For the text-containing cell, return its midpoint in (x, y) coordinate format. 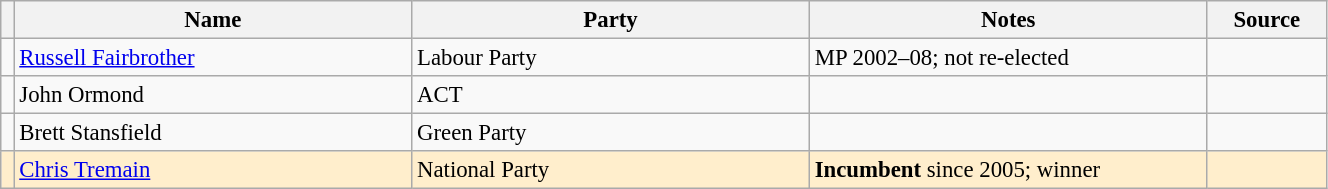
Labour Party (611, 58)
ACT (611, 95)
John Ormond (213, 95)
Name (213, 20)
Incumbent since 2005; winner (1008, 170)
National Party (611, 170)
Green Party (611, 133)
Brett Stansfield (213, 133)
Notes (1008, 20)
Source (1266, 20)
Russell Fairbrother (213, 58)
MP 2002–08; not re-elected (1008, 58)
Party (611, 20)
Chris Tremain (213, 170)
